Output the [x, y] coordinate of the center of the cell containing the given text.  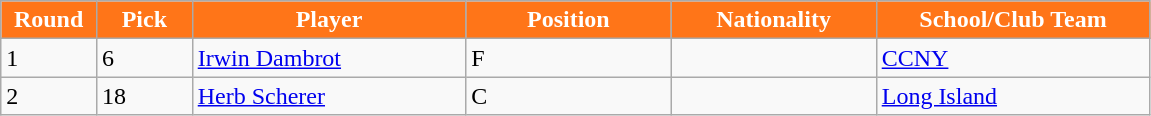
C [568, 96]
18 [144, 96]
6 [144, 58]
2 [49, 96]
Player [329, 20]
Position [568, 20]
Irwin Dambrot [329, 58]
School/Club Team [1013, 20]
Nationality [774, 20]
Pick [144, 20]
CCNY [1013, 58]
Herb Scherer [329, 96]
F [568, 58]
Long Island [1013, 96]
Round [49, 20]
1 [49, 58]
